Identify which cell holds the provided text, then report its [x, y] central coordinate. 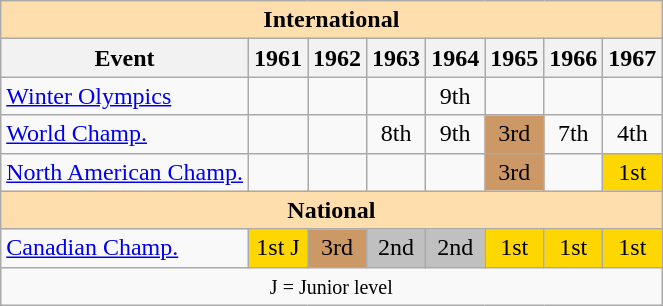
International [332, 20]
8th [396, 134]
Canadian Champ. [125, 248]
North American Champ. [125, 172]
Event [125, 58]
World Champ. [125, 134]
1964 [456, 58]
4th [632, 134]
1967 [632, 58]
1965 [514, 58]
1st J [278, 248]
1961 [278, 58]
Winter Olympics [125, 96]
7th [574, 134]
1962 [338, 58]
1963 [396, 58]
National [332, 210]
1966 [574, 58]
J = Junior level [332, 286]
